Scan for the cell matching the given text and deliver its [X, Y] coordinate at center. 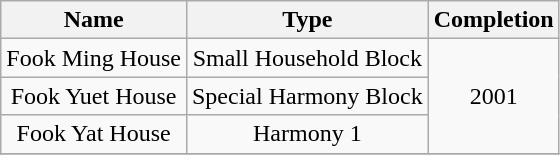
Harmony 1 [307, 134]
Small Household Block [307, 58]
Completion [494, 20]
Fook Yat House [94, 134]
Fook Yuet House [94, 96]
Name [94, 20]
Special Harmony Block [307, 96]
Fook Ming House [94, 58]
2001 [494, 96]
Type [307, 20]
